From the cell containing the given text, extract its center point as (X, Y) coordinate. 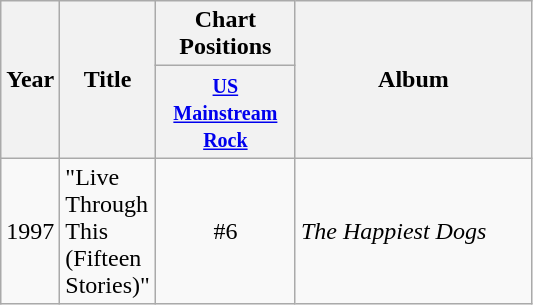
US Mainstream Rock (225, 112)
#6 (225, 231)
Title (108, 80)
Chart Positions (225, 34)
Year (30, 80)
Album (413, 80)
1997 (30, 231)
The Happiest Dogs (413, 231)
"Live Through This (Fifteen Stories)" (108, 231)
